Return (X, Y) of the center of cell containing provided text 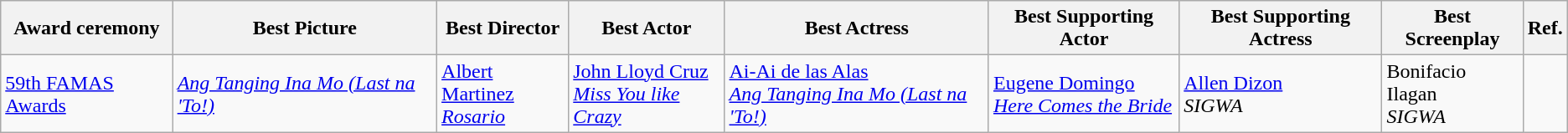
Eugene DomingoHere Comes the Bride (1084, 94)
Allen DizonSIGWA (1281, 94)
Albert MartinezRosario (503, 94)
Best Actress (856, 28)
Best Supporting Actress (1281, 28)
Award ceremony (87, 28)
Bonifacio IlaganSIGWA (1452, 94)
Ref. (1545, 28)
Ai-Ai de las AlasAng Tanging Ina Mo (Last na 'To!) (856, 94)
John Lloyd CruzMiss You like Crazy (647, 94)
Ang Tanging Ina Mo (Last na 'To!) (305, 94)
Best Director (503, 28)
Best Supporting Actor (1084, 28)
Best Actor (647, 28)
Best Screenplay (1452, 28)
Best Picture (305, 28)
59th FAMAS Awards (87, 94)
